Provide the (x, y) coordinate of the cell's center where the given text is located.  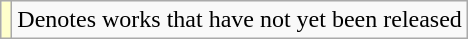
Denotes works that have not yet been released (240, 20)
